Identify which cell holds the provided text, then report its [X, Y] central coordinate. 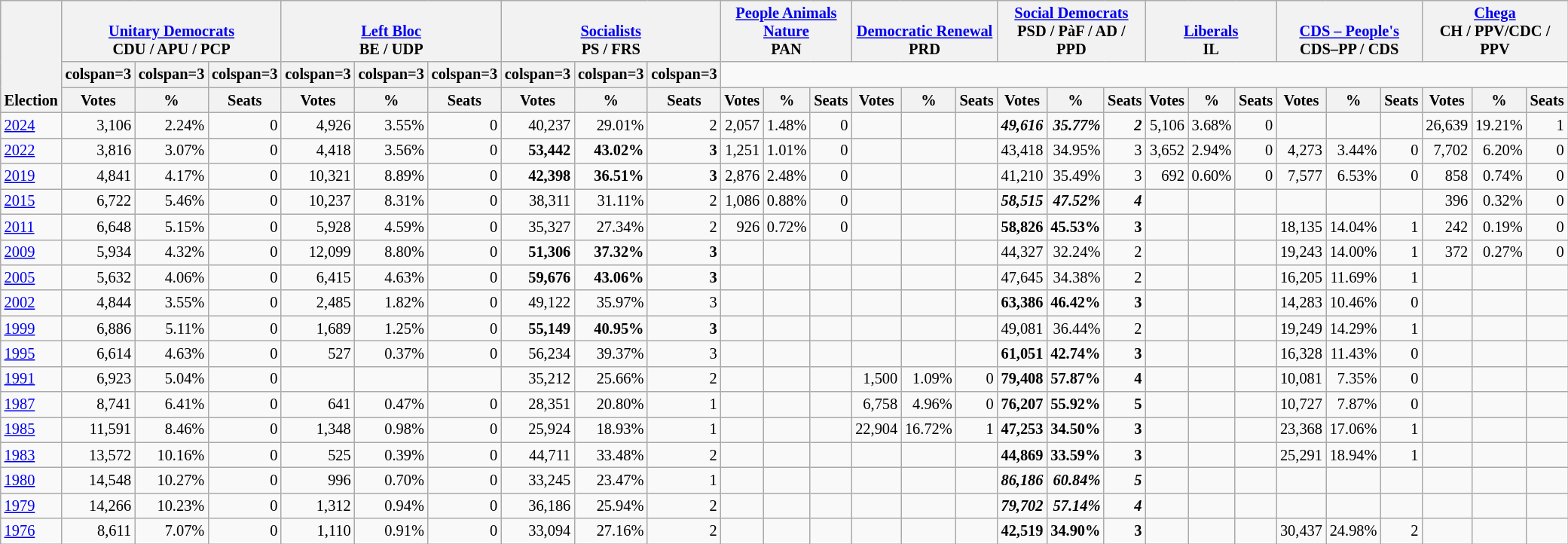
7.07% [172, 531]
49,081 [1022, 329]
57.87% [1075, 379]
People Animals NaturePAN [787, 31]
37.32% [610, 252]
1,348 [318, 429]
1.01% [787, 151]
35,212 [538, 379]
0.74% [1499, 176]
2.24% [172, 125]
14.00% [1353, 252]
242 [1447, 227]
10.27% [172, 480]
29.01% [610, 125]
525 [318, 455]
0.94% [392, 506]
46.42% [1075, 303]
6,758 [876, 405]
10,081 [1301, 379]
14,283 [1301, 303]
30,437 [1301, 531]
0.60% [1212, 176]
18.94% [1353, 455]
38,311 [538, 201]
1,689 [318, 329]
0.88% [787, 201]
Election [32, 56]
1.82% [392, 303]
32.24% [1075, 252]
17.06% [1353, 429]
18,135 [1301, 227]
5.11% [172, 329]
44,327 [1022, 252]
25,291 [1301, 455]
2022 [32, 151]
42.74% [1075, 353]
4,273 [1301, 151]
25.94% [610, 506]
16,205 [1301, 277]
1,110 [318, 531]
2002 [32, 303]
1980 [32, 480]
5,632 [98, 277]
2,057 [742, 125]
1999 [32, 329]
3,106 [98, 125]
0.27% [1499, 252]
3.44% [1353, 151]
49,616 [1022, 125]
4.06% [172, 277]
42,519 [1022, 531]
51,306 [538, 252]
40.95% [610, 329]
1991 [32, 379]
CDS – People'sCDS–PP / CDS [1349, 31]
2005 [32, 277]
5.04% [172, 379]
1976 [32, 531]
6,614 [98, 353]
4.59% [392, 227]
7.87% [1353, 405]
19,249 [1301, 329]
10.16% [172, 455]
14,548 [98, 480]
28,351 [538, 405]
2.48% [787, 176]
27.34% [610, 227]
14.29% [1353, 329]
18.93% [610, 429]
4.32% [172, 252]
1,251 [742, 151]
Unitary DemocratsCDU / APU / PCP [172, 31]
23,368 [1301, 429]
76,207 [1022, 405]
34.38% [1075, 277]
4.96% [928, 405]
8.31% [392, 201]
24.98% [1353, 531]
56,234 [538, 353]
0.47% [392, 405]
60.84% [1075, 480]
1983 [32, 455]
5.46% [172, 201]
527 [318, 353]
1.25% [392, 329]
36.44% [1075, 329]
2015 [32, 201]
0.39% [392, 455]
1.09% [928, 379]
47,253 [1022, 429]
8.89% [392, 176]
14,266 [98, 506]
4,926 [318, 125]
Democratic RenewalPRD [924, 31]
2024 [32, 125]
Social DemocratsPSD / PàF / AD / PPD [1071, 31]
0.37% [392, 353]
14.04% [1353, 227]
8,741 [98, 405]
396 [1447, 201]
33,245 [538, 480]
8.46% [172, 429]
858 [1447, 176]
44,711 [538, 455]
1,500 [876, 379]
86,186 [1022, 480]
6.53% [1353, 176]
43.02% [610, 151]
10.46% [1353, 303]
6,415 [318, 277]
42,398 [538, 176]
6,648 [98, 227]
27.16% [610, 531]
25.66% [610, 379]
5,106 [1166, 125]
6,923 [98, 379]
25,924 [538, 429]
0.72% [787, 227]
2,485 [318, 303]
LiberalsIL [1211, 31]
1985 [32, 429]
4,841 [98, 176]
5,928 [318, 227]
40,237 [538, 125]
22,904 [876, 429]
3.07% [172, 151]
6,886 [98, 329]
34.90% [1075, 531]
1.48% [787, 125]
0.98% [392, 429]
79,408 [1022, 379]
35.97% [610, 303]
53,442 [538, 151]
692 [1166, 176]
4.17% [172, 176]
36,186 [538, 506]
13,572 [98, 455]
5,934 [98, 252]
926 [742, 227]
20.80% [610, 405]
79,702 [1022, 506]
2,876 [742, 176]
44,869 [1022, 455]
1995 [32, 353]
372 [1447, 252]
8,611 [98, 531]
3.56% [392, 151]
26,639 [1447, 125]
3.68% [1212, 125]
19.21% [1499, 125]
1,312 [318, 506]
0.32% [1499, 201]
47,645 [1022, 277]
641 [318, 405]
4,844 [98, 303]
57.14% [1075, 506]
6,722 [98, 201]
SocialistsPS / FRS [611, 31]
39.37% [610, 353]
12,099 [318, 252]
7.35% [1353, 379]
11.43% [1353, 353]
3,816 [98, 151]
61,051 [1022, 353]
35.77% [1075, 125]
11.69% [1353, 277]
11,591 [98, 429]
2009 [32, 252]
33,094 [538, 531]
36.51% [610, 176]
10,237 [318, 201]
49,122 [538, 303]
31.11% [610, 201]
2019 [32, 176]
34.50% [1075, 429]
41,210 [1022, 176]
47.52% [1075, 201]
5.15% [172, 227]
63,386 [1022, 303]
7,702 [1447, 151]
35,327 [538, 227]
19,243 [1301, 252]
55.92% [1075, 405]
58,826 [1022, 227]
10.23% [172, 506]
35.49% [1075, 176]
58,515 [1022, 201]
16.72% [928, 429]
6.20% [1499, 151]
23.47% [610, 480]
2011 [32, 227]
1987 [32, 405]
43.06% [610, 277]
0.70% [392, 480]
8.80% [392, 252]
45.53% [1075, 227]
Left BlocBE / UDP [391, 31]
55,149 [538, 329]
0.91% [392, 531]
10,321 [318, 176]
16,328 [1301, 353]
ChegaCH / PPV/CDC / PPV [1495, 31]
33.48% [610, 455]
2.94% [1212, 151]
59,676 [538, 277]
996 [318, 480]
1,086 [742, 201]
43,418 [1022, 151]
0.19% [1499, 227]
34.95% [1075, 151]
3,652 [1166, 151]
33.59% [1075, 455]
4,418 [318, 151]
6.41% [172, 405]
1979 [32, 506]
10,727 [1301, 405]
7,577 [1301, 176]
